Pinpoint the cell where the given text exists, returning its (x, y) midpoint coordinate. 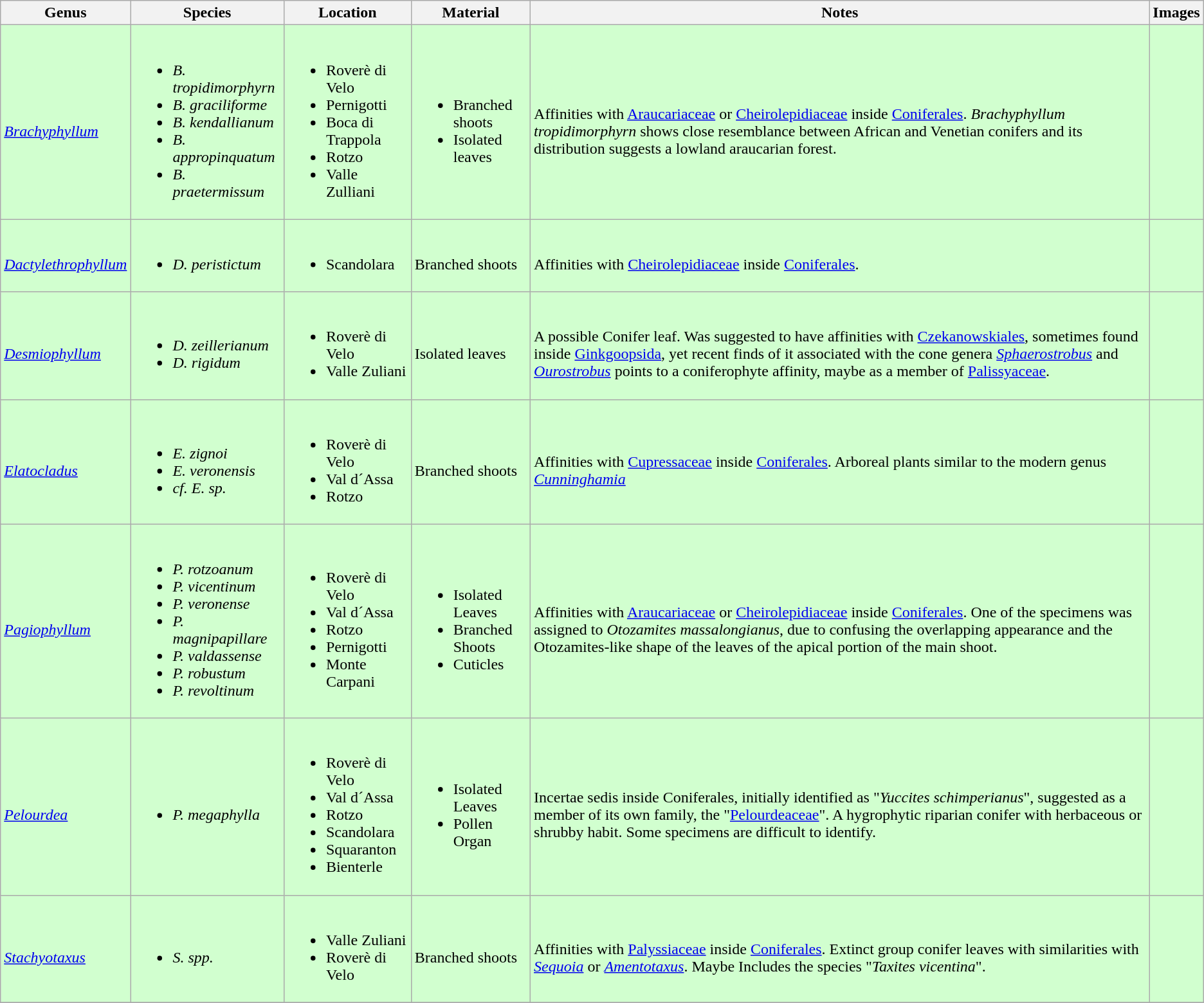
Roverè di VeloPernigottiBoca di TrappolaRotzoValle Zulliani (347, 122)
Roverè di VeloValle Zuliani (347, 346)
Material (471, 13)
Roverè di VeloVal d´AssaRotzoScandolaraSquarantonBienterle (347, 806)
B. tropidimorphyrnB. graciliformeB. kendallianumB. appropinquatumB. praetermissum (207, 122)
Pagiophyllum (66, 621)
Isolated LeavesBranched ShootsCuticles (471, 621)
Valle ZulianiRoverè di Velo (347, 949)
S. spp. (207, 949)
Notes (840, 13)
Desmiophyllum (66, 346)
Genus (66, 13)
D. zeillerianumD. rigidum (207, 346)
Images (1176, 13)
Affinities with Cheirolepidiaceae inside Coniferales. (840, 256)
Species (207, 13)
Isolated LeavesPollen Organ (471, 806)
D. peristictum (207, 256)
Roverè di VeloVal d´AssaRotzoPernigottiMonte Carpani (347, 621)
Affinities with Cupressaceae inside Coniferales. Arboreal plants similar to the modern genus Cunninghamia (840, 462)
Isolated leaves (471, 346)
E. zignoiE. veronensiscf. E. sp. (207, 462)
Roverè di VeloVal d´AssaRotzo (347, 462)
Pelourdea (66, 806)
Location (347, 13)
Scandolara (347, 256)
P. megaphylla (207, 806)
Elatocladus (66, 462)
Dactylethrophyllum (66, 256)
Brachyphyllum (66, 122)
P. rotzoanumP. vicentinumP. veronenseP. magnipapillareP. valdassenseP. robustumP. revoltinum (207, 621)
Stachyotaxus (66, 949)
Branched shootsIsolated leaves (471, 122)
